Return the (X, Y) coordinate for the center point of the cell that contains the specified text.  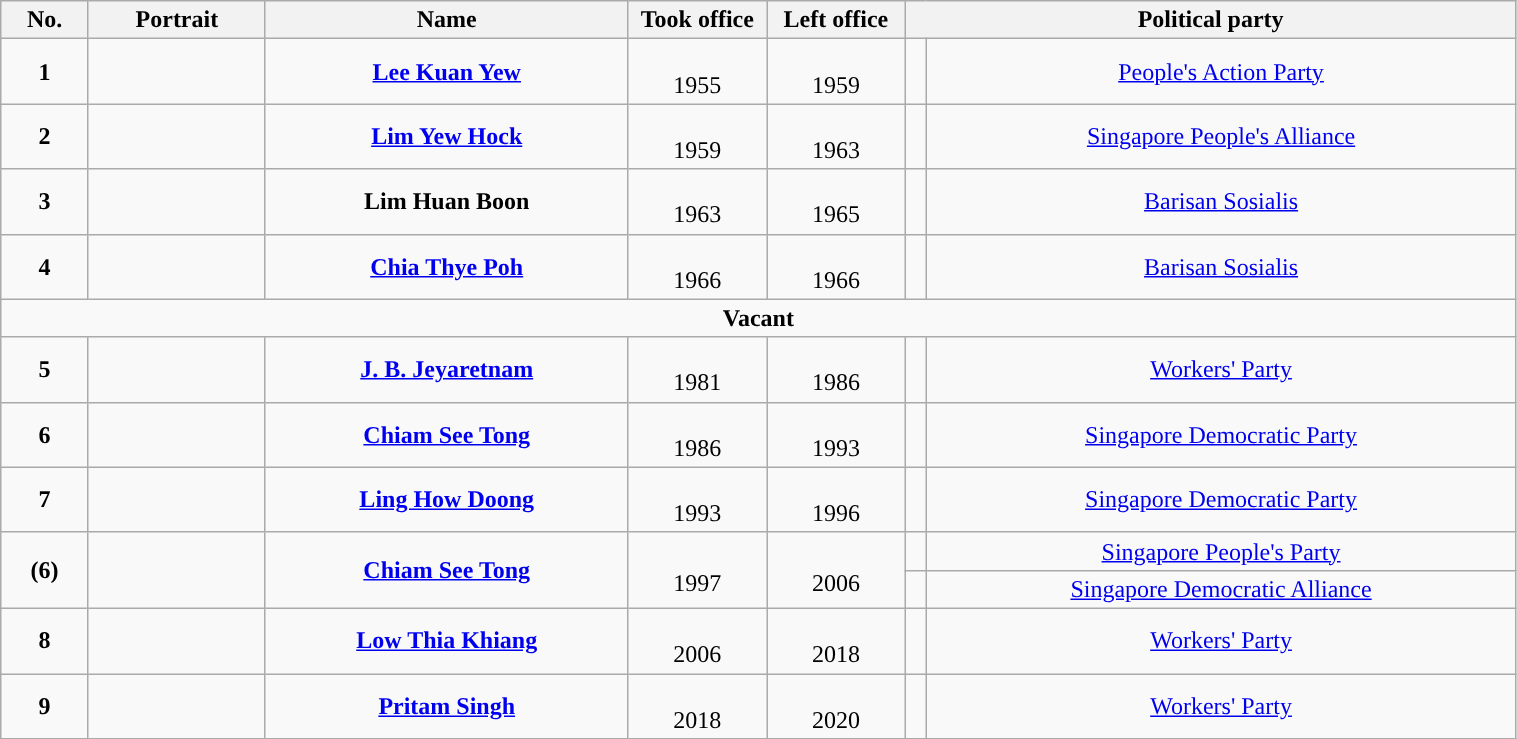
7 (45, 500)
1955 (698, 72)
Vacant (758, 318)
Lee Kuan Yew (446, 72)
6 (45, 434)
J. B. Jeyaretnam (446, 370)
(6) (45, 570)
Singapore Democratic Alliance (1221, 589)
Name (446, 20)
1997 (698, 570)
4 (45, 266)
Lim Huan Boon (446, 202)
Ling How Doong (446, 500)
Took office (698, 20)
1981 (698, 370)
2020 (836, 706)
Lim Yew Hock (446, 136)
Singapore People's Alliance (1221, 136)
1 (45, 72)
8 (45, 640)
No. (45, 20)
Pritam Singh (446, 706)
1965 (836, 202)
3 (45, 202)
Left office (836, 20)
2 (45, 136)
5 (45, 370)
Singapore People's Party (1221, 551)
Low Thia Khiang (446, 640)
Chia Thye Poh (446, 266)
Portrait (176, 20)
People's Action Party (1221, 72)
Political party (1210, 20)
1996 (836, 500)
9 (45, 706)
